Pinpoint the cell where the given text exists, returning its (x, y) midpoint coordinate. 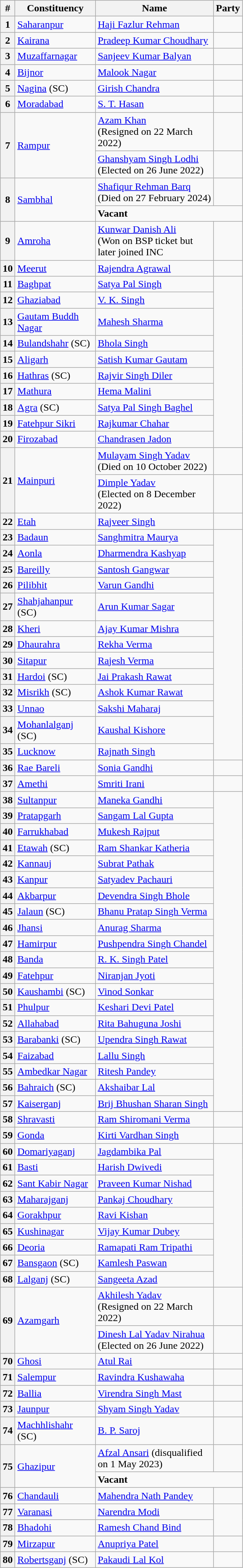
41 (8, 848)
71 (8, 1377)
Shravasti (55, 1120)
18 (8, 407)
Agra (SC) (55, 407)
35 (8, 752)
5 (8, 88)
57 (8, 1103)
Ajay Kumar Mishra (155, 629)
Gautam Buddh Nagar (55, 322)
Salempur (55, 1377)
Pilibhit (55, 585)
55 (8, 1071)
Nagina (SC) (55, 88)
Kanpur (55, 880)
79 (8, 1544)
26 (8, 585)
Etawah (SC) (55, 848)
Mahesh Sharma (155, 322)
Gorakhpur (55, 1215)
29 (8, 645)
70 (8, 1361)
72 (8, 1393)
22 (8, 521)
39 (8, 815)
Santosh Gangwar (155, 569)
Bhanu Pratap Singh Verma (155, 912)
B. P. Saroj (155, 1431)
7 (8, 145)
Chandauli (55, 1496)
Mohanlalganj (SC) (55, 730)
Dhaurahra (55, 645)
Kunwar Danish Ali(Won on BSP ticket but later joined INC (155, 241)
Ravindra Kushawaha (155, 1377)
Rita Bahuguna Joshi (155, 1023)
Sitapur (55, 661)
36 (8, 768)
Sultanpur (55, 800)
Subrat Pathak (155, 864)
Basti (55, 1167)
Domariyaganj (55, 1151)
Harish Dwivedi (155, 1167)
Lallu Singh (155, 1055)
Ritesh Pandey (155, 1071)
Maharajganj (55, 1199)
60 (8, 1151)
23 (8, 537)
Aligarh (55, 359)
28 (8, 629)
15 (8, 359)
Bijnor (55, 72)
Anurag Sharma (155, 928)
Ashok Kumar Rawat (155, 692)
Mulayam Singh Yadav(Died on 10 October 2022) (155, 461)
Brij Bhushan Sharan Singh (155, 1103)
6 (8, 104)
Name (155, 8)
58 (8, 1120)
Upendra Singh Rawat (155, 1039)
Ramapati Ram Tripathi (155, 1247)
Malook Nagar (155, 72)
Pratapgarh (55, 815)
Bulandshahr (SC) (55, 343)
11 (8, 284)
Mirzapur (55, 1544)
1 (8, 24)
Dinesh Lal Yadav Nirahua(Elected on 26 June 2022) (155, 1340)
Satish Kumar Gautam (155, 359)
Sangeeta Azad (155, 1279)
V. K. Singh (155, 300)
Ram Shiromani Verma (155, 1120)
Aonla (55, 553)
Rajendra Agrawal (155, 268)
Smriti Irani (155, 784)
Rajkumar Chahar (155, 423)
Kannauj (55, 864)
Kheri (55, 629)
Ghaziabad (55, 300)
Ghosi (55, 1361)
Keshari Devi Patel (155, 1007)
Sakshi Maharaj (155, 708)
Sangam Lal Gupta (155, 815)
Dimple Yadav(Elected on 8 December 2022) (155, 494)
30 (8, 661)
Amethi (55, 784)
Sanghmitra Maurya (155, 537)
47 (8, 944)
62 (8, 1183)
21 (8, 480)
Barabanki (SC) (55, 1039)
Azamgarh (55, 1320)
Etah (55, 521)
Kushinagar (55, 1231)
Girish Chandra (155, 88)
Vijay Kumar Dubey (155, 1231)
Mahendra Nath Pandey (155, 1496)
Baghpat (55, 284)
32 (8, 692)
46 (8, 928)
Kaushambi (SC) (55, 991)
8 (8, 200)
25 (8, 569)
64 (8, 1215)
38 (8, 800)
Niranjan Jyoti (155, 975)
Sambhal (55, 200)
Jalaun (SC) (55, 912)
69 (8, 1320)
34 (8, 730)
Moradabad (55, 104)
Azam Khan(Resigned on 22 March 2022) (155, 131)
33 (8, 708)
Fatehpur Sikri (55, 423)
78 (8, 1528)
Faizabad (55, 1055)
Sonia Gandhi (155, 768)
Ballia (55, 1393)
# (8, 8)
45 (8, 912)
20 (8, 439)
Banda (55, 960)
3 (8, 56)
76 (8, 1496)
Afzal Ansari (disqualified on 1 May 2023) (155, 1458)
Lalganj (SC) (55, 1279)
Lucknow (55, 752)
Ambedkar Nagar (55, 1071)
56 (8, 1087)
75 (8, 1466)
Bhola Singh (155, 343)
68 (8, 1279)
31 (8, 676)
Jhansi (55, 928)
Satyadev Pachauri (155, 880)
Pakaudi Lal Kol (155, 1560)
10 (8, 268)
Unnao (55, 708)
Sanjeev Kumar Balyan (155, 56)
Rajesh Verma (155, 661)
Kamlesh Paswan (155, 1263)
12 (8, 300)
Amroha (55, 241)
Saharanpur (55, 24)
37 (8, 784)
R. K. Singh Patel (155, 960)
42 (8, 864)
Ram Shankar Katheria (155, 848)
Bansgaon (SC) (55, 1263)
48 (8, 960)
Ravi Kishan (155, 1215)
Varanasi (55, 1512)
Praveen Kumar Nishad (155, 1183)
Shyam Singh Yadav (155, 1409)
Bareilly (55, 569)
49 (8, 975)
Bhadohi (55, 1528)
Hamirpur (55, 944)
Muzaffarnagar (55, 56)
Hathras (SC) (55, 375)
27 (8, 607)
16 (8, 375)
Akshaibar Lal (155, 1087)
Akbarpur (55, 896)
14 (8, 343)
9 (8, 241)
67 (8, 1263)
Haji Fazlur Rehman (155, 24)
Deoria (55, 1247)
Machhlishahr (SC) (55, 1431)
Rampur (55, 145)
Phulpur (55, 1007)
S. T. Hasan (155, 104)
Ghazipur (55, 1466)
80 (8, 1560)
74 (8, 1431)
Robertsganj (SC) (55, 1560)
Kaiserganj (55, 1103)
Pradeep Kumar Choudhary (155, 40)
Jagdambika Pal (155, 1151)
51 (8, 1007)
59 (8, 1135)
Satya Pal Singh (155, 284)
Atul Rai (155, 1361)
Pushpendra Singh Chandel (155, 944)
77 (8, 1512)
Rajnath Singh (155, 752)
Firozabad (55, 439)
Varun Gandhi (155, 585)
Devendra Singh Bhole (155, 896)
Shahjahanpur (SC) (55, 607)
53 (8, 1039)
Maneka Gandhi (155, 800)
Rajveer Singh (155, 521)
13 (8, 322)
44 (8, 896)
Meerut (55, 268)
Kairana (55, 40)
Shafiqur Rehman Barq (Died on 27 February 2024) (155, 191)
Party (228, 8)
Arun Kumar Sagar (155, 607)
24 (8, 553)
Misrikh (SC) (55, 692)
4 (8, 72)
Mathura (55, 391)
63 (8, 1199)
Virendra Singh Mast (155, 1393)
54 (8, 1055)
Hema Malini (155, 391)
Jai Prakash Rawat (155, 676)
Hardoi (SC) (55, 676)
40 (8, 831)
Mukesh Rajput (155, 831)
Mainpuri (55, 480)
Kirti Vardhan Singh (155, 1135)
Rajvir Singh Diler (155, 375)
66 (8, 1247)
43 (8, 880)
Badaun (55, 537)
Constituency (55, 8)
Rae Bareli (55, 768)
19 (8, 423)
Chandrasen Jadon (155, 439)
Dharmendra Kashyap (155, 553)
Bahraich (SC) (55, 1087)
50 (8, 991)
Allahabad (55, 1023)
Jaunpur (55, 1409)
Ghanshyam Singh Lodhi(Elected on 26 June 2022) (155, 165)
Kaushal Kishore (155, 730)
Vinod Sonkar (155, 991)
Fatehpur (55, 975)
52 (8, 1023)
61 (8, 1167)
Rekha Verma (155, 645)
Farrukhabad (55, 831)
Akhilesh Yadav(Resigned on 22 March 2022) (155, 1306)
Gonda (55, 1135)
2 (8, 40)
Ramesh Chand Bind (155, 1528)
17 (8, 391)
Sant Kabir Nagar (55, 1183)
65 (8, 1231)
Anupriya Patel (155, 1544)
Satya Pal Singh Baghel (155, 407)
Pankaj Choudhary (155, 1199)
Narendra Modi (155, 1512)
73 (8, 1409)
